Search for the cell housing the specified text and yield its [x, y] center coordinate. 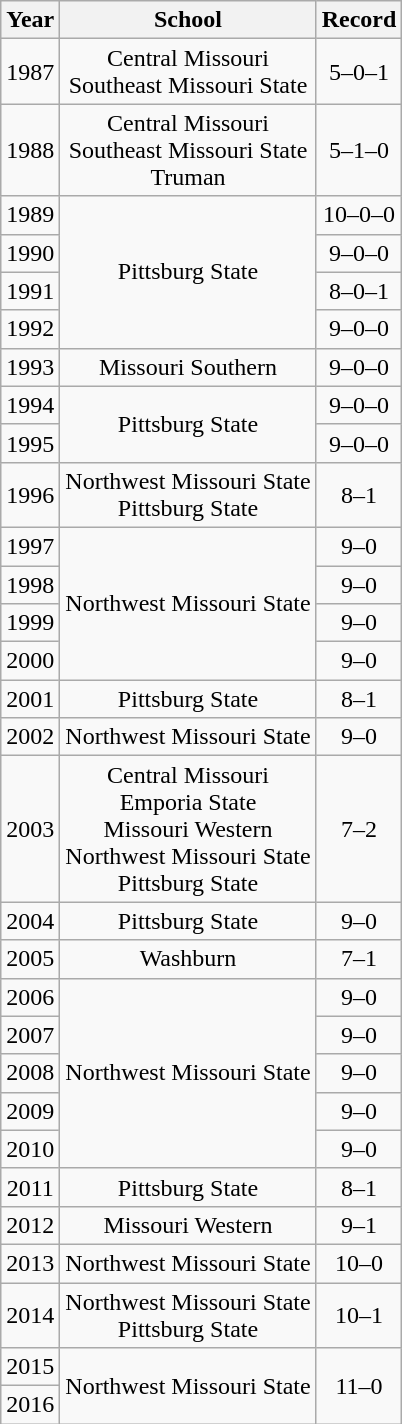
10–1 [359, 1314]
Record [359, 20]
1995 [30, 443]
2008 [30, 1073]
Year [30, 20]
2003 [30, 829]
9–1 [359, 1225]
2006 [30, 997]
8–0–1 [359, 291]
2016 [30, 1405]
2010 [30, 1149]
Central MissouriEmporia StateMissouri WesternNorthwest Missouri StatePittsburg State [188, 829]
1987 [30, 72]
1993 [30, 367]
1994 [30, 405]
2011 [30, 1187]
School [188, 20]
7–2 [359, 829]
1996 [30, 494]
5–0–1 [359, 72]
1997 [30, 546]
2013 [30, 1263]
7–1 [359, 959]
2005 [30, 959]
2001 [30, 699]
1989 [30, 215]
Washburn [188, 959]
1988 [30, 150]
Missouri Southern [188, 367]
2009 [30, 1111]
2014 [30, 1314]
1999 [30, 623]
2002 [30, 737]
11–0 [359, 1386]
10–0–0 [359, 215]
Central MissouriSoutheast Missouri StateTruman [188, 150]
Missouri Western [188, 1225]
2015 [30, 1367]
2007 [30, 1035]
2000 [30, 661]
1991 [30, 291]
Central MissouriSoutheast Missouri State [188, 72]
2004 [30, 921]
1998 [30, 585]
5–1–0 [359, 150]
10–0 [359, 1263]
1990 [30, 253]
1992 [30, 329]
2012 [30, 1225]
